From the cell containing the given text, extract its center point as (X, Y) coordinate. 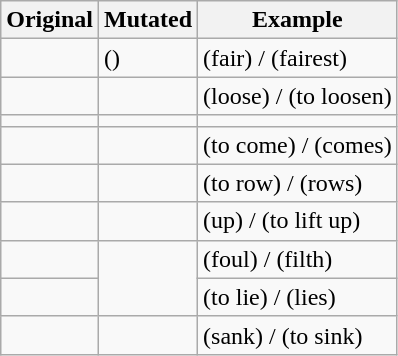
(to row) / (rows) (298, 183)
Example (298, 20)
(up) / (to lift up) (298, 221)
(to come) / (comes) (298, 145)
Original (50, 20)
(sank) / (to sink) (298, 335)
(to lie) / (lies) (298, 297)
(loose) / (to loosen) (298, 96)
() (148, 58)
(fair) / (fairest) (298, 58)
Mutated (148, 20)
(foul) / (filth) (298, 259)
